Search for the cell housing the specified text and yield its (x, y) center coordinate. 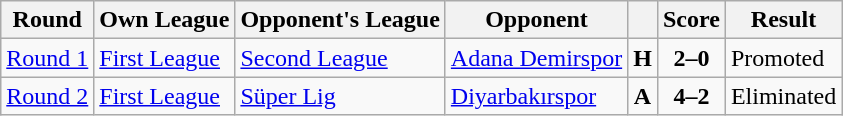
Eliminated (783, 96)
Result (783, 20)
Round 1 (48, 58)
Round (48, 20)
A (643, 96)
Score (691, 20)
4–2 (691, 96)
Own League (164, 20)
Adana Demirspor (536, 58)
H (643, 58)
Diyarbakırspor (536, 96)
Second League (340, 58)
Opponent (536, 20)
Opponent's League (340, 20)
Promoted (783, 58)
Round 2 (48, 96)
Süper Lig (340, 96)
2–0 (691, 58)
